Extract the [x, y] coordinate from the center of the cell holding the provided text.  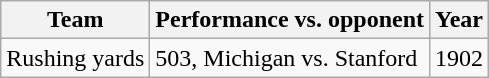
503, Michigan vs. Stanford [290, 58]
Performance vs. opponent [290, 20]
Rushing yards [76, 58]
1902 [460, 58]
Year [460, 20]
Team [76, 20]
